Search for the cell housing the specified text and yield its [X, Y] center coordinate. 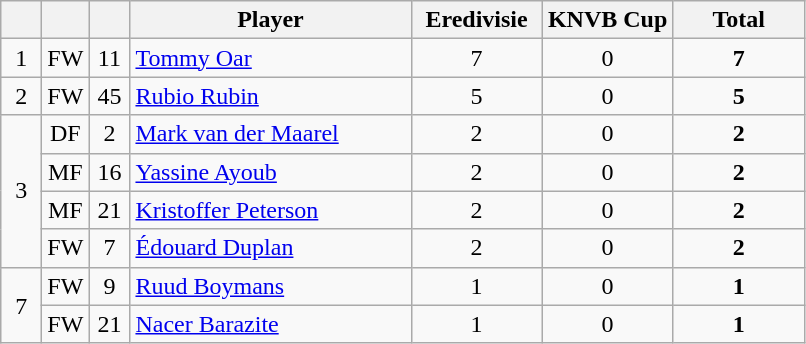
DF [66, 134]
Yassine Ayoub [270, 172]
11 [110, 58]
Player [270, 20]
9 [110, 286]
Tommy Oar [270, 58]
16 [110, 172]
Total [738, 20]
Kristoffer Peterson [270, 210]
Mark van der Maarel [270, 134]
Rubio Rubin [270, 96]
Eredivisie [476, 20]
3 [22, 191]
Nacer Barazite [270, 324]
Édouard Duplan [270, 248]
Ruud Boymans [270, 286]
45 [110, 96]
KNVB Cup [608, 20]
